For the text-containing cell, return its midpoint in (x, y) coordinate format. 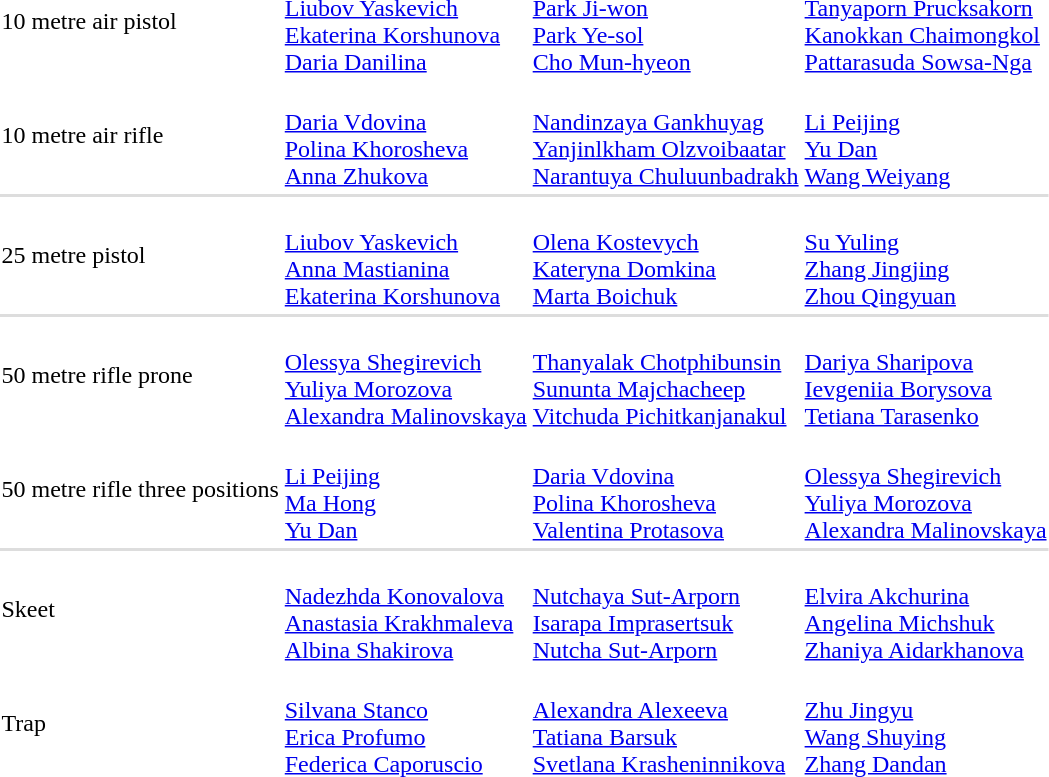
Dariya SharipovaIevgeniia BorysovaTetiana Tarasenko (926, 376)
Daria VdovinaPolina KhoroshevaValentina Protasova (666, 490)
Elvira AkchurinaAngelina MichshukZhaniya Aidarkhanova (926, 610)
Thanyalak ChotphibunsinSununta MajchacheepVitchuda Pichitkanjanakul (666, 376)
Liubov YaskevichAnna MastianinaEkaterina Korshunova (406, 256)
Skeet (140, 610)
Li PeijingMa HongYu Dan (406, 490)
50 metre rifle prone (140, 376)
25 metre pistol (140, 256)
Su YulingZhang JingjingZhou Qingyuan (926, 256)
Nutchaya Sut-ArpornIsarapa ImprasertsukNutcha Sut-Arporn (666, 610)
10 metre air rifle (140, 136)
Nadezhda KonovalovaAnastasia KrakhmalevaAlbina Shakirova (406, 610)
Olena KostevychKateryna DomkinaMarta Boichuk (666, 256)
Li PeijingYu DanWang Weiyang (926, 136)
Daria VdovinaPolina KhoroshevaAnna Zhukova (406, 136)
Nandinzaya GankhuyagYanjinlkham OlzvoibaatarNarantuya Chuluunbadrakh (666, 136)
50 metre rifle three positions (140, 490)
